Return the (x, y) coordinate for the center point of the cell that contains the specified text.  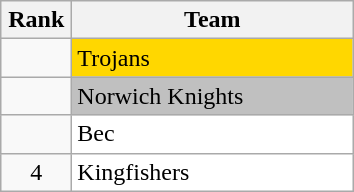
Team (212, 20)
Bec (212, 134)
Kingfishers (212, 172)
Norwich Knights (212, 96)
Trojans (212, 58)
Rank (36, 20)
4 (36, 172)
